Detect which cell encompasses the target text, then output its (X, Y) center coordinate. 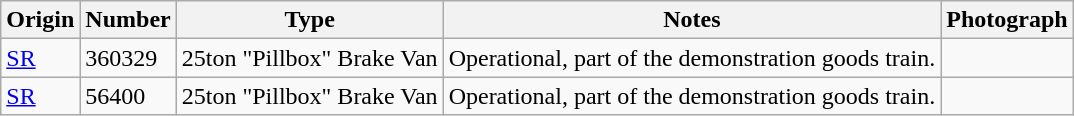
Notes (692, 20)
Type (310, 20)
Photograph (1007, 20)
Number (128, 20)
Origin (40, 20)
56400 (128, 96)
360329 (128, 58)
